For the text-containing cell, return its midpoint in [x, y] coordinate format. 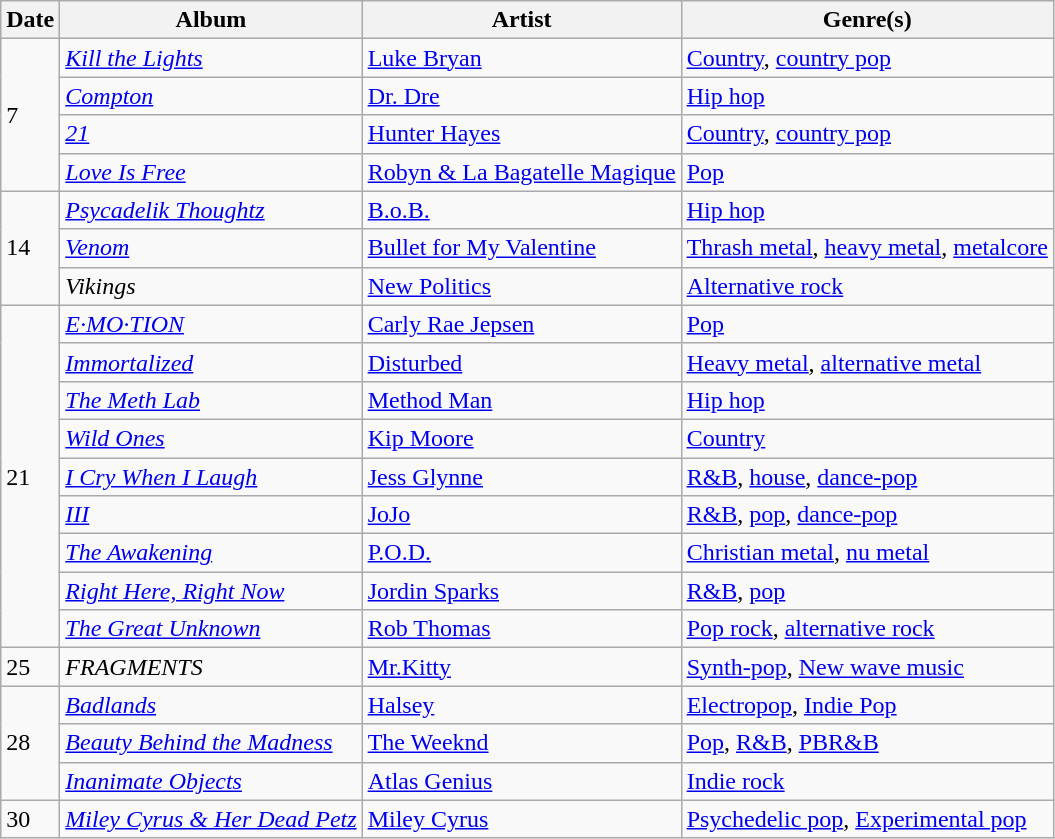
Country [867, 438]
The Meth Lab [211, 400]
7 [30, 115]
Atlas Genius [522, 781]
I Cry When I Laugh [211, 477]
Luke Bryan [522, 58]
Album [211, 20]
Electropop, Indie Pop [867, 705]
Mr.Kitty [522, 667]
Badlands [211, 705]
B.o.B. [522, 210]
The Awakening [211, 553]
E·MO·TION [211, 324]
Psychedelic pop, Experimental pop [867, 819]
Right Here, Right Now [211, 591]
The Weeknd [522, 743]
Miley Cyrus & Her Dead Petz [211, 819]
25 [30, 667]
R&B, house, dance-pop [867, 477]
Jordin Sparks [522, 591]
JoJo [522, 515]
R&B, pop [867, 591]
III [211, 515]
New Politics [522, 286]
The Great Unknown [211, 629]
Artist [522, 20]
Bullet for My Valentine [522, 248]
Indie rock [867, 781]
Love Is Free [211, 172]
Pop rock, alternative rock [867, 629]
Dr. Dre [522, 96]
30 [30, 819]
R&B, pop, dance-pop [867, 515]
Beauty Behind the Madness [211, 743]
Disturbed [522, 362]
FRAGMENTS [211, 667]
Heavy metal, alternative metal [867, 362]
Venom [211, 248]
Compton [211, 96]
P.O.D. [522, 553]
Carly Rae Jepsen [522, 324]
Halsey [522, 705]
Alternative rock [867, 286]
14 [30, 248]
Synth-pop, New wave music [867, 667]
Miley Cyrus [522, 819]
Kill the Lights [211, 58]
Rob Thomas [522, 629]
Jess Glynne [522, 477]
Wild Ones [211, 438]
Thrash metal, heavy metal, metalcore [867, 248]
Method Man [522, 400]
28 [30, 743]
Immortalized [211, 362]
Christian metal, nu metal [867, 553]
Date [30, 20]
Genre(s) [867, 20]
Psycadelik Thoughtz [211, 210]
Kip Moore [522, 438]
Inanimate Objects [211, 781]
Robyn & La Bagatelle Magique [522, 172]
Pop, R&B, PBR&B [867, 743]
Vikings [211, 286]
Hunter Hayes [522, 134]
